Detect which cell encompasses the target text, then output its (X, Y) center coordinate. 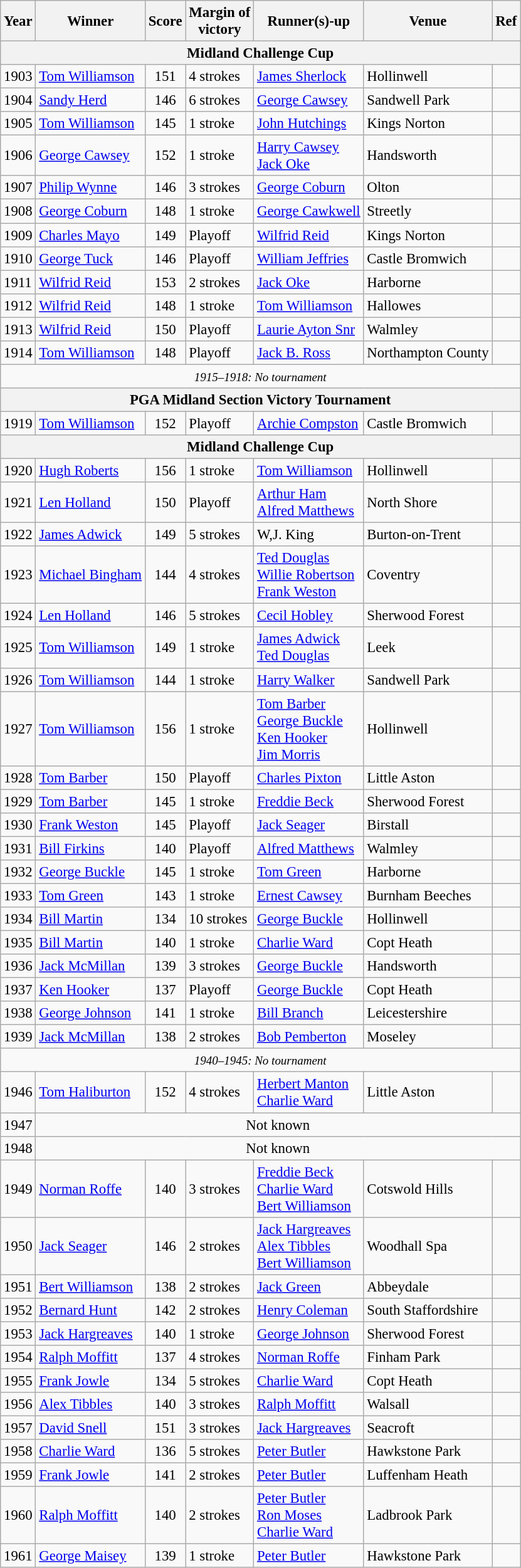
Bob Pemberton (308, 1037)
Leicestershire (428, 1013)
1947 (18, 1125)
Jack Hargreaves Alex Tibbles Bert Williamson (308, 1246)
1949 (18, 1189)
1915–1918: No tournament (261, 376)
1912 (18, 305)
143 (166, 895)
1933 (18, 895)
Peter Butler Ron Moses Charlie Ward (308, 1515)
Ken Hooker (90, 990)
1935 (18, 943)
1927 (18, 729)
Laurie Ayton Snr (308, 329)
Ref (507, 21)
136 (166, 1451)
1953 (18, 1334)
Philip Wynne (90, 187)
Jack Oke (308, 282)
1920 (18, 471)
1909 (18, 235)
1939 (18, 1037)
David Snell (90, 1428)
W,J. King (308, 535)
Henry Coleman (308, 1310)
Freddie Beck (308, 801)
10 strokes (219, 919)
1934 (18, 919)
1925 (18, 648)
1926 (18, 680)
North Shore (428, 503)
6 strokes (219, 100)
Winner (90, 21)
1960 (18, 1515)
Margin ofvictory (219, 21)
Frank Weston (90, 825)
Ladbrook Park (428, 1515)
1924 (18, 616)
Ted Douglas Willie Robertson Frank Weston (308, 575)
1910 (18, 258)
1938 (18, 1013)
Year (18, 21)
Bernard Hunt (90, 1310)
1923 (18, 575)
1919 (18, 423)
1931 (18, 848)
George Maisey (90, 1556)
George Cawkwell (308, 211)
James Adwick (90, 535)
Streetly (428, 211)
1907 (18, 187)
1908 (18, 211)
Hugh Roberts (90, 471)
Luffenham Heath (428, 1475)
Olton (428, 187)
1903 (18, 76)
153 (166, 282)
Hallowes (428, 305)
1922 (18, 535)
PGA Midland Section Victory Tournament (261, 400)
James Adwick Ted Douglas (308, 648)
Ernest Cawsey (308, 895)
Sandy Herd (90, 100)
Tom Haliburton (90, 1092)
Archie Compston (308, 423)
1946 (18, 1092)
1948 (18, 1148)
Bill Firkins (90, 848)
1905 (18, 124)
Moseley (428, 1037)
Abbeydale (428, 1286)
Freddie Beck Charlie Ward Bert Williamson (308, 1189)
Walsall (428, 1404)
Charles Pixton (308, 777)
1951 (18, 1286)
Coventry (428, 575)
1950 (18, 1246)
Woodhall Spa (428, 1246)
South Staffordshire (428, 1310)
1937 (18, 990)
1914 (18, 353)
Herbert Manton Charlie Ward (308, 1092)
1929 (18, 801)
1958 (18, 1451)
Score (166, 21)
1957 (18, 1428)
1952 (18, 1310)
1959 (18, 1475)
Alfred Matthews (308, 848)
Burnham Beeches (428, 895)
Leek (428, 648)
1913 (18, 329)
Michael Bingham (90, 575)
Jack B. Ross (308, 353)
1932 (18, 872)
1906 (18, 155)
Northampton County (428, 353)
Venue (428, 21)
Cotswold Hills (428, 1189)
Bill Branch (308, 1013)
1928 (18, 777)
1904 (18, 100)
1936 (18, 966)
Burton-on-Trent (428, 535)
Seacroft (428, 1428)
1930 (18, 825)
Charles Mayo (90, 235)
1921 (18, 503)
Cecil Hobley (308, 616)
Finham Park (428, 1357)
1911 (18, 282)
1955 (18, 1381)
Jack Green (308, 1286)
1940–1945: No tournament (261, 1060)
Harry Walker (308, 680)
Runner(s)-up (308, 21)
William Jeffries (308, 258)
Bert Williamson (90, 1286)
Alex Tibbles (90, 1404)
George Tuck (90, 258)
1956 (18, 1404)
James Sherlock (308, 76)
1961 (18, 1556)
Tom Barber George Buckle Ken Hooker Jim Morris (308, 729)
142 (166, 1310)
John Hutchings (308, 124)
Birstall (428, 825)
Harry Cawsey Jack Oke (308, 155)
Arthur Ham Alfred Matthews (308, 503)
1954 (18, 1357)
